Scan for the cell matching the given text and deliver its (x, y) coordinate at center. 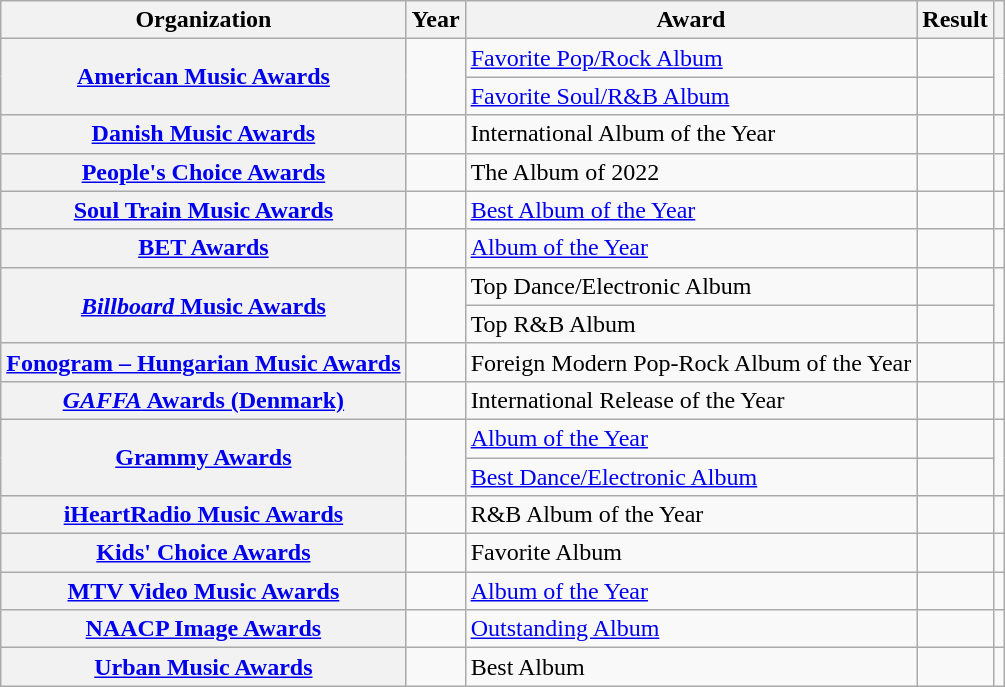
Foreign Modern Pop-Rock Album of the Year (691, 362)
BET Awards (204, 248)
Favorite Album (691, 553)
Best Dance/Electronic Album (691, 477)
Year (436, 20)
Best Album of the Year (691, 210)
Top Dance/Electronic Album (691, 286)
Danish Music Awards (204, 134)
Fonogram – Hungarian Music Awards (204, 362)
Organization (204, 20)
Top R&B Album (691, 324)
Soul Train Music Awards (204, 210)
NAACP Image Awards (204, 629)
International Release of the Year (691, 400)
Outstanding Album (691, 629)
MTV Video Music Awards (204, 591)
People's Choice Awards (204, 172)
iHeartRadio Music Awards (204, 515)
Result (955, 20)
The Album of 2022 (691, 172)
International Album of the Year (691, 134)
GAFFA Awards (Denmark) (204, 400)
American Music Awards (204, 77)
Grammy Awards (204, 457)
R&B Album of the Year (691, 515)
Favorite Soul/R&B Album (691, 96)
Favorite Pop/Rock Album (691, 58)
Kids' Choice Awards (204, 553)
Billboard Music Awards (204, 305)
Best Album (691, 667)
Urban Music Awards (204, 667)
Award (691, 20)
